Find where the given text appears and provide that cell's center as (X, Y) coordinate. 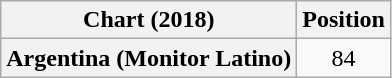
84 (344, 58)
Argentina (Monitor Latino) (149, 58)
Position (344, 20)
Chart (2018) (149, 20)
